Locate the cell with the specified text and output its [x, y] center coordinate. 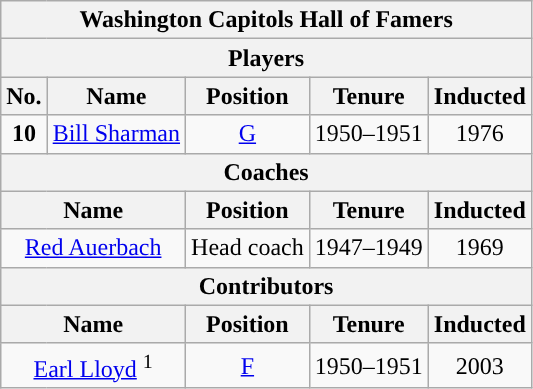
Bill Sharman [116, 134]
1947–1949 [368, 248]
Earl Lloyd 1 [94, 366]
Red Auerbach [94, 248]
1976 [480, 134]
Washington Capitols Hall of Famers [266, 20]
2003 [480, 366]
No. [24, 96]
F [248, 366]
10 [24, 134]
Head coach [248, 248]
G [248, 134]
1969 [480, 248]
Contributors [266, 286]
Coaches [266, 172]
Players [266, 58]
